Search for the cell housing the specified text and yield its (x, y) center coordinate. 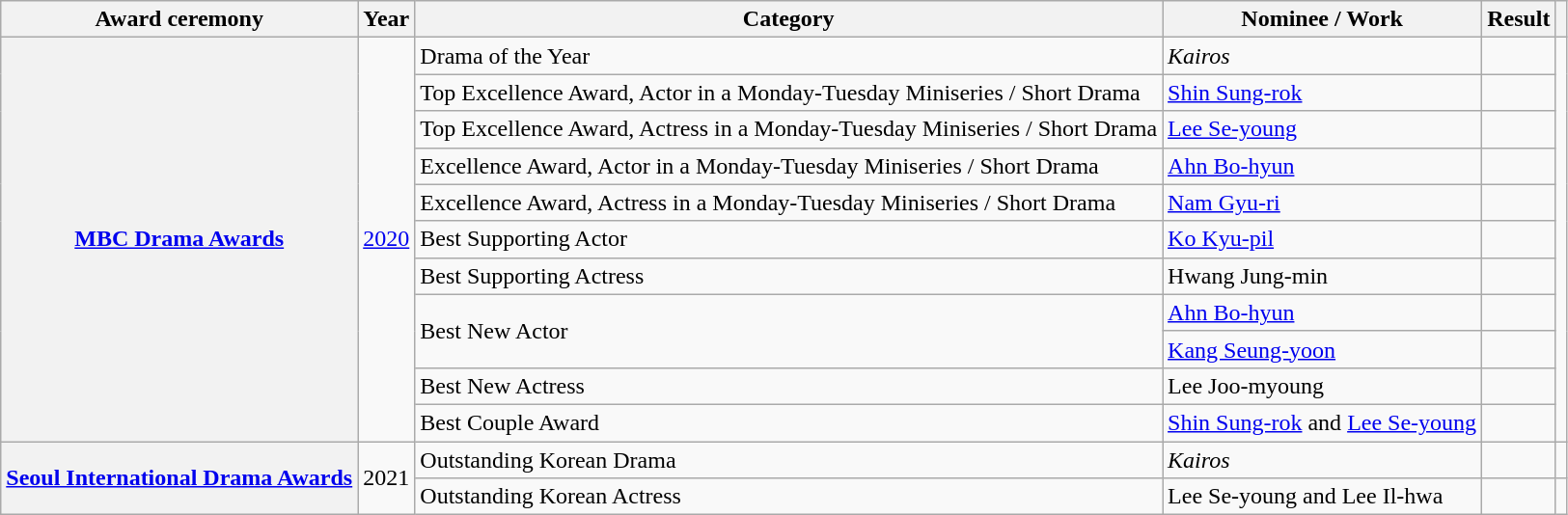
Lee Se-young and Lee Il-hwa (1322, 497)
Drama of the Year (789, 56)
Outstanding Korean Actress (789, 497)
Award ceremony (179, 19)
Kang Seung-yoon (1322, 349)
Seoul International Drama Awards (179, 478)
2021 (386, 478)
Nominee / Work (1322, 19)
Best New Actress (789, 386)
Year (386, 19)
Best Supporting Actor (789, 239)
2020 (386, 239)
Lee Joo-myoung (1322, 386)
Best Couple Award (789, 422)
Shin Sung-rok and Lee Se-young (1322, 422)
Shin Sung-rok (1322, 93)
Hwang Jung-min (1322, 276)
Top Excellence Award, Actor in a Monday-Tuesday Miniseries / Short Drama (789, 93)
Lee Se-young (1322, 129)
Best Supporting Actress (789, 276)
Ko Kyu-pil (1322, 239)
Excellence Award, Actress in a Monday-Tuesday Miniseries / Short Drama (789, 203)
Nam Gyu-ri (1322, 203)
Top Excellence Award, Actress in a Monday-Tuesday Miniseries / Short Drama (789, 129)
Best New Actor (789, 331)
Excellence Award, Actor in a Monday-Tuesday Miniseries / Short Drama (789, 166)
Result (1519, 19)
Category (789, 19)
Outstanding Korean Drama (789, 460)
MBC Drama Awards (179, 239)
